Identify which cell holds the provided text, then report its [X, Y] central coordinate. 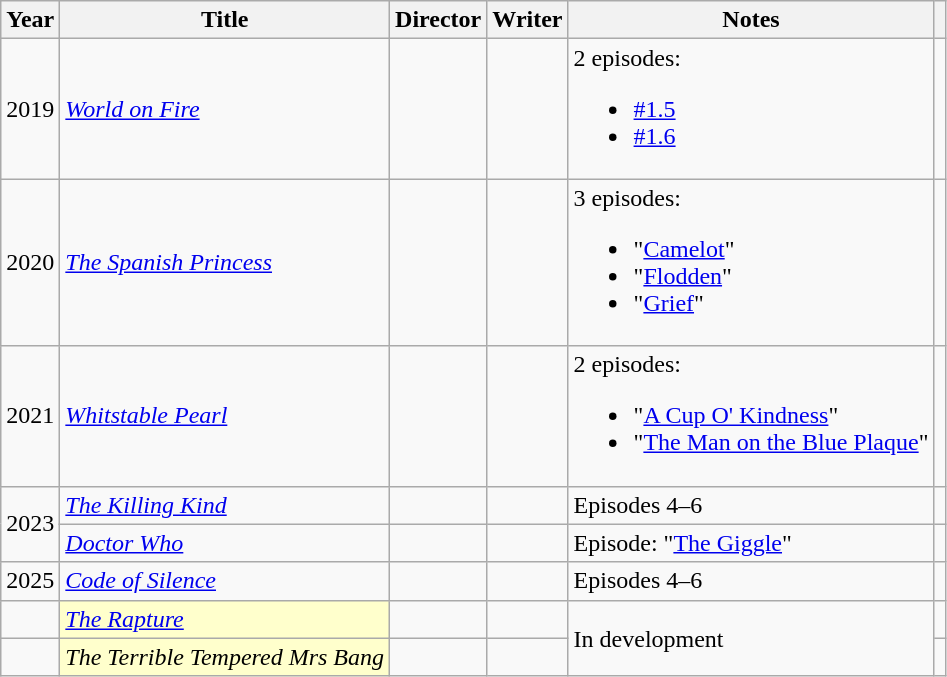
The Terrible Tempered Mrs Bang [225, 657]
3 episodes:"Camelot""Flodden""Grief" [751, 262]
2019 [30, 109]
Doctor Who [225, 543]
Code of Silence [225, 581]
2021 [30, 416]
Whitstable Pearl [225, 416]
The Rapture [225, 619]
Writer [528, 20]
World on Fire [225, 109]
The Spanish Princess [225, 262]
Year [30, 20]
Director [438, 20]
In development [751, 638]
Episode: "The Giggle" [751, 543]
2025 [30, 581]
2 episodes:#1.5#1.6 [751, 109]
The Killing Kind [225, 505]
2023 [30, 524]
Title [225, 20]
2020 [30, 262]
2 episodes:"A Cup O' Kindness""The Man on the Blue Plaque" [751, 416]
Notes [751, 20]
